For the text-containing cell, return its midpoint in [x, y] coordinate format. 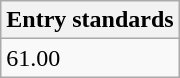
Entry standards [90, 20]
61.00 [90, 58]
